Provide the [x, y] coordinate of the cell's center where the given text is located.  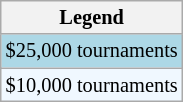
$10,000 tournaments [92, 85]
$25,000 tournaments [92, 51]
Legend [92, 17]
